Extract the (x, y) coordinate from the center of the cell holding the provided text.  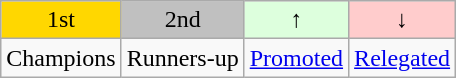
Relegated (402, 58)
↑ (296, 20)
↓ (402, 20)
Promoted (296, 58)
1st (61, 20)
2nd (182, 20)
Runners-up (182, 58)
Champions (61, 58)
